Scan for the cell matching the given text and deliver its (x, y) coordinate at center. 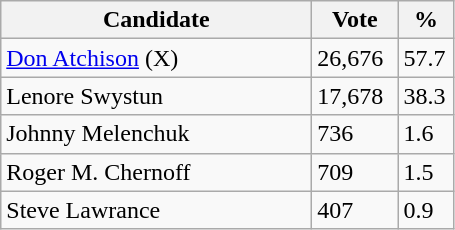
Steve Lawrance (156, 210)
57.7 (426, 58)
Johnny Melenchuk (156, 134)
38.3 (426, 96)
Don Atchison (X) (156, 58)
709 (355, 172)
Roger M. Chernoff (156, 172)
407 (355, 210)
0.9 (426, 210)
17,678 (355, 96)
Vote (355, 20)
26,676 (355, 58)
736 (355, 134)
1.5 (426, 172)
1.6 (426, 134)
% (426, 20)
Lenore Swystun (156, 96)
Candidate (156, 20)
